Detect which cell encompasses the target text, then output its (X, Y) center coordinate. 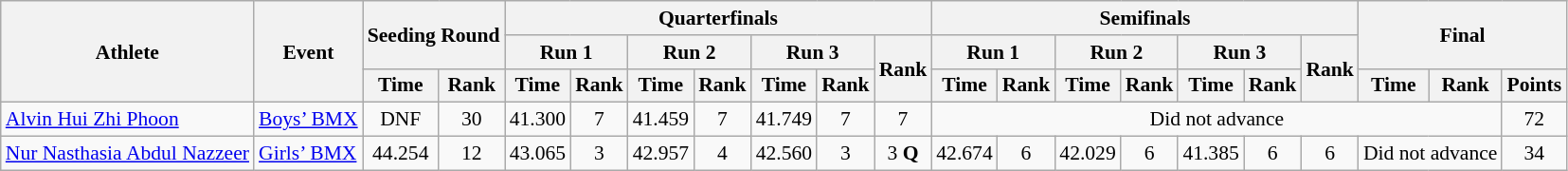
30 (472, 120)
Athlete (127, 51)
12 (472, 154)
Seeding Round (434, 34)
34 (1534, 154)
Girls’ BMX (309, 154)
41.459 (661, 120)
41.749 (784, 120)
4 (722, 154)
42.560 (784, 154)
72 (1534, 120)
42.957 (661, 154)
Alvin Hui Zhi Phoon (127, 120)
Semifinals (1144, 18)
DNF (401, 120)
44.254 (401, 154)
3 Q (904, 154)
42.674 (964, 154)
41.300 (538, 120)
43.065 (538, 154)
Nur Nasthasia Abdul Nazzeer (127, 154)
Event (309, 51)
Quarterfinals (718, 18)
41.385 (1211, 154)
Boys’ BMX (309, 120)
Final (1463, 34)
Points (1534, 85)
42.029 (1088, 154)
